Identify which cell holds the provided text, then report its [x, y] central coordinate. 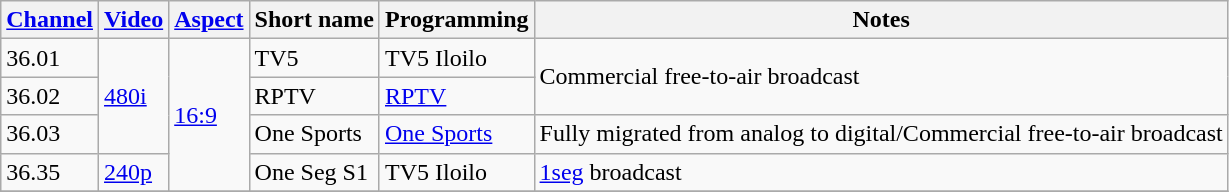
36.03 [50, 134]
Video [134, 20]
Fully migrated from analog to digital/Commercial free-to-air broadcast [881, 134]
Commercial free-to-air broadcast [881, 77]
1seg broadcast [881, 172]
240p [134, 172]
Notes [881, 20]
Channel [50, 20]
16:9 [209, 115]
One Seg S1 [314, 172]
Aspect [209, 20]
Short name [314, 20]
480i [134, 96]
TV5 [314, 58]
36.35 [50, 172]
36.01 [50, 58]
36.02 [50, 96]
Programming [456, 20]
